Capture the cell that displays the provided text and extract its [x, y] central coordinate. 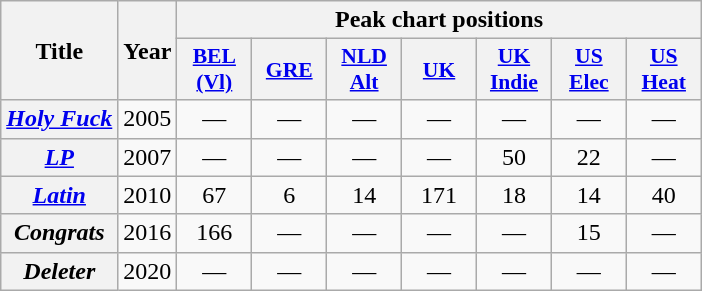
BEL(Vl) [214, 70]
2016 [148, 233]
UKIndie [514, 70]
18 [514, 195]
LP [60, 157]
Peak chart positions [439, 20]
2005 [148, 119]
50 [514, 157]
Year [148, 50]
67 [214, 195]
Title [60, 50]
6 [290, 195]
Congrats [60, 233]
Latin [60, 195]
15 [588, 233]
USHeat [664, 70]
171 [440, 195]
2010 [148, 195]
166 [214, 233]
2020 [148, 271]
40 [664, 195]
2007 [148, 157]
22 [588, 157]
UK [440, 70]
NLDAlt [364, 70]
USElec [588, 70]
Deleter [60, 271]
GRE [290, 70]
Holy Fuck [60, 119]
